Return the [x, y] coordinate for the center point of the cell that contains the specified text.  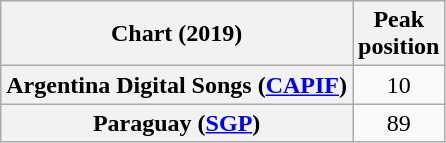
Chart (2019) [177, 34]
Argentina Digital Songs (CAPIF) [177, 85]
10 [398, 85]
89 [398, 123]
Paraguay (SGP) [177, 123]
Peakposition [398, 34]
